For the text-containing cell, return its midpoint in [X, Y] coordinate format. 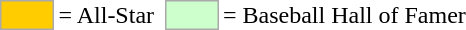
= All-Star [106, 15]
